Pinpoint the cell where the given text exists, returning its (X, Y) midpoint coordinate. 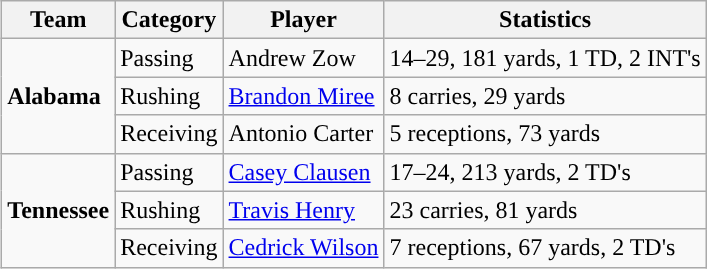
Statistics (545, 20)
Casey Clausen (304, 172)
14–29, 181 yards, 1 TD, 2 INT's (545, 58)
17–24, 213 yards, 2 TD's (545, 172)
Alabama (58, 96)
Andrew Zow (304, 58)
Team (58, 20)
7 receptions, 67 yards, 2 TD's (545, 248)
8 carries, 29 yards (545, 96)
Travis Henry (304, 210)
23 carries, 81 yards (545, 210)
Tennessee (58, 210)
Category (169, 20)
Brandon Miree (304, 96)
Cedrick Wilson (304, 248)
Player (304, 20)
Antonio Carter (304, 134)
5 receptions, 73 yards (545, 134)
